Scan for the cell matching the given text and deliver its (x, y) coordinate at center. 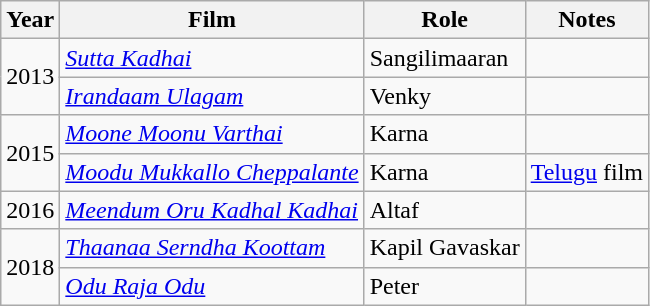
Role (444, 20)
2013 (30, 77)
2018 (30, 267)
Venky (444, 96)
Sangilimaaran (444, 58)
Year (30, 20)
Moone Moonu Varthai (212, 134)
Peter (444, 286)
Film (212, 20)
Kapil Gavaskar (444, 248)
Telugu film (586, 172)
Thaanaa Serndha Koottam (212, 248)
Meendum Oru Kadhal Kadhai (212, 210)
Irandaam Ulagam (212, 96)
Sutta Kadhai (212, 58)
Altaf (444, 210)
2016 (30, 210)
Moodu Mukkallo Cheppalante (212, 172)
2015 (30, 153)
Odu Raja Odu (212, 286)
Notes (586, 20)
